Find where the given text appears and provide that cell's center as (X, Y) coordinate. 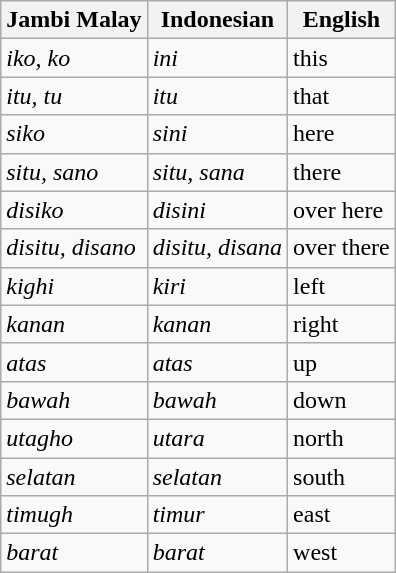
iko, ko (74, 58)
utara (217, 438)
up (342, 362)
itu (217, 96)
there (342, 172)
disiko (74, 210)
Jambi Malay (74, 20)
here (342, 134)
itu, tu (74, 96)
down (342, 400)
situ, sano (74, 172)
east (342, 515)
that (342, 96)
south (342, 477)
right (342, 324)
ini (217, 58)
kiri (217, 286)
siko (74, 134)
over there (342, 248)
north (342, 438)
timur (217, 515)
situ, sana (217, 172)
utagho (74, 438)
timugh (74, 515)
west (342, 553)
disitu, disano (74, 248)
left (342, 286)
Indonesian (217, 20)
disini (217, 210)
over here (342, 210)
sini (217, 134)
disitu, disana (217, 248)
English (342, 20)
kighi (74, 286)
this (342, 58)
